Output the [X, Y] coordinate of the center of the cell containing the given text.  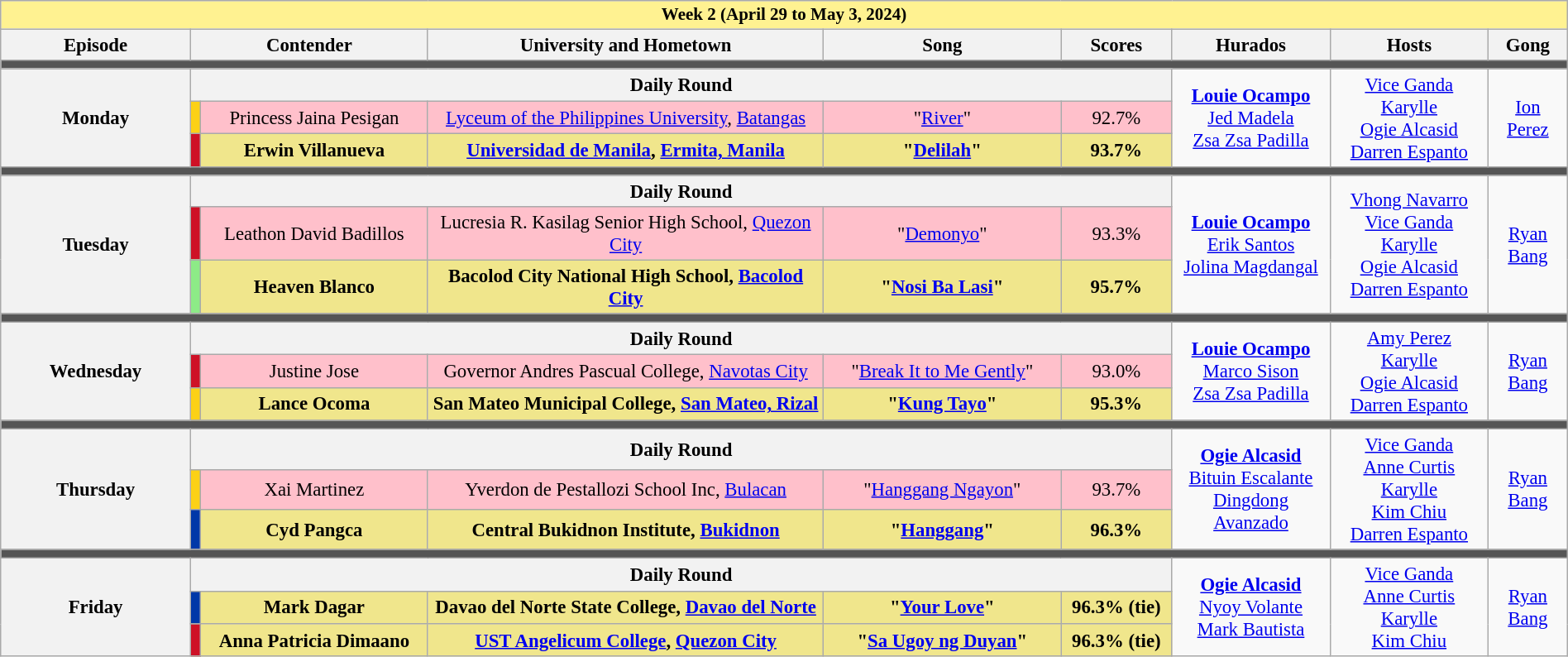
Justine Jose [314, 372]
Scores [1116, 45]
Lyceum of the Philippines University, Batangas [625, 118]
University and Hometown [625, 45]
"Hanggang Ngayon" [943, 490]
Central Bukidnon Institute, Bukidnon [625, 530]
"Break It to Me Gently" [943, 372]
Anna Patricia Dimaano [314, 640]
Bacolod City National High School, Bacolod City [625, 286]
Hurados [1250, 45]
Hosts [1409, 45]
Vhong NavarroVice GandaKarylleOgie AlcasidDarren Espanto [1409, 245]
93.0% [1116, 372]
Vice GandaAnne CurtisKarylleKim Chiu [1409, 607]
"Demonyo" [943, 233]
Episode [96, 45]
Yverdon de Pestallozi School Inc, Bulacan [625, 490]
Friday [96, 607]
Mark Dagar [314, 607]
"River" [943, 118]
95.7% [1116, 286]
Louie OcampoJed MadelaZsa Zsa Padilla [1250, 117]
Lance Ocoma [314, 405]
Heaven Blanco [314, 286]
Governor Andres Pascual College, Navotas City [625, 372]
Louie OcampoErik SantosJolina Magdangal [1250, 245]
"Kung Tayo" [943, 405]
Vice GandaAnne CurtisKarylleKim ChiuDarren Espanto [1409, 490]
Xai Martinez [314, 490]
"Sa Ugoy ng Duyan" [943, 640]
"Nosi Ba Lasi" [943, 286]
"Your Love" [943, 607]
95.3% [1116, 405]
Gong [1528, 45]
UST Angelicum College, Quezon City [625, 640]
Ion Perez [1528, 117]
Louie OcampoMarco SisonZsa Zsa Padilla [1250, 372]
San Mateo Municipal College, San Mateo, Rizal [625, 405]
Davao del Norte State College, Davao del Norte [625, 607]
"Delilah" [943, 151]
96.3% [1116, 530]
Tuesday [96, 245]
Week 2 (April 29 to May 3, 2024) [784, 15]
Princess Jaina Pesigan [314, 118]
Song [943, 45]
92.7% [1116, 118]
Cyd Pangca [314, 530]
Lucresia R. Kasilag Senior High School, Quezon City [625, 233]
Leathon David Badillos [314, 233]
Contender [309, 45]
Erwin Villanueva [314, 151]
Wednesday [96, 372]
Thursday [96, 490]
93.3% [1116, 233]
Monday [96, 117]
Ogie AlcasidNyoy VolanteMark Bautista [1250, 607]
Ogie AlcasidBituin EscalanteDingdong Avanzado [1250, 490]
Universidad de Manila, Ermita, Manila [625, 151]
Vice GandaKarylleOgie AlcasidDarren Espanto [1409, 117]
"Hanggang" [943, 530]
Amy PerezKarylleOgie AlcasidDarren Espanto [1409, 372]
